For the text-containing cell, return its midpoint in [X, Y] coordinate format. 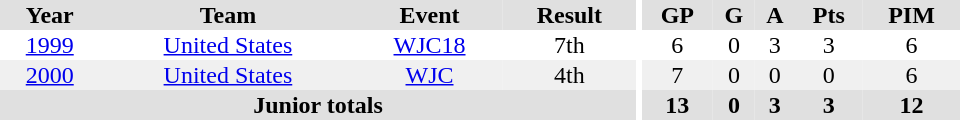
WJC [429, 75]
Pts [829, 15]
Team [228, 15]
A [775, 15]
13 [678, 105]
PIM [912, 15]
WJC18 [429, 45]
2000 [50, 75]
1999 [50, 45]
Year [50, 15]
G [734, 15]
Event [429, 15]
4th [570, 75]
12 [912, 105]
7 [678, 75]
GP [678, 15]
7th [570, 45]
Result [570, 15]
Junior totals [318, 105]
